Find where the given text appears and provide that cell's center as [X, Y] coordinate. 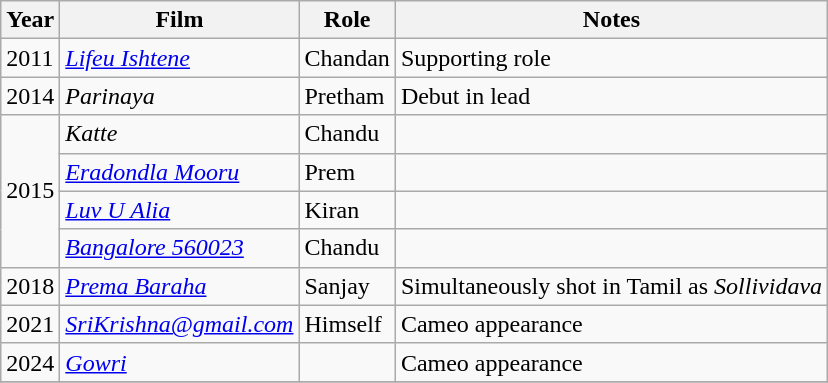
Film [180, 20]
Katte [180, 134]
Himself [347, 324]
2018 [30, 286]
Debut in lead [611, 96]
Chandan [347, 58]
2011 [30, 58]
Simultaneously shot in Tamil as Sollividava [611, 286]
Kiran [347, 210]
2024 [30, 362]
Gowri [180, 362]
Eradondla Mooru [180, 172]
Lifeu Ishtene [180, 58]
Year [30, 20]
2021 [30, 324]
Pretham [347, 96]
Bangalore 560023 [180, 248]
Prem [347, 172]
Supporting role [611, 58]
2014 [30, 96]
Sanjay [347, 286]
Notes [611, 20]
2015 [30, 191]
Parinaya [180, 96]
Luv U Alia [180, 210]
Role [347, 20]
SriKrishna@gmail.com [180, 324]
Prema Baraha [180, 286]
